Detect which cell encompasses the target text, then output its (x, y) center coordinate. 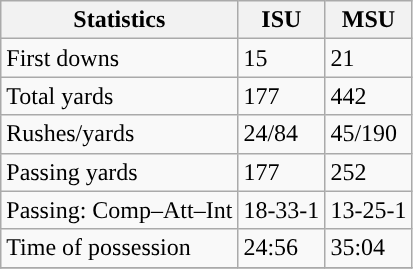
252 (368, 172)
18-33-1 (282, 210)
24:56 (282, 248)
ISU (282, 20)
Rushes/yards (120, 134)
Statistics (120, 20)
45/190 (368, 134)
442 (368, 96)
Time of possession (120, 248)
Passing yards (120, 172)
24/84 (282, 134)
Passing: Comp–Att–Int (120, 210)
Total yards (120, 96)
35:04 (368, 248)
21 (368, 58)
15 (282, 58)
13-25-1 (368, 210)
MSU (368, 20)
First downs (120, 58)
